Scan for the cell matching the given text and deliver its (X, Y) coordinate at center. 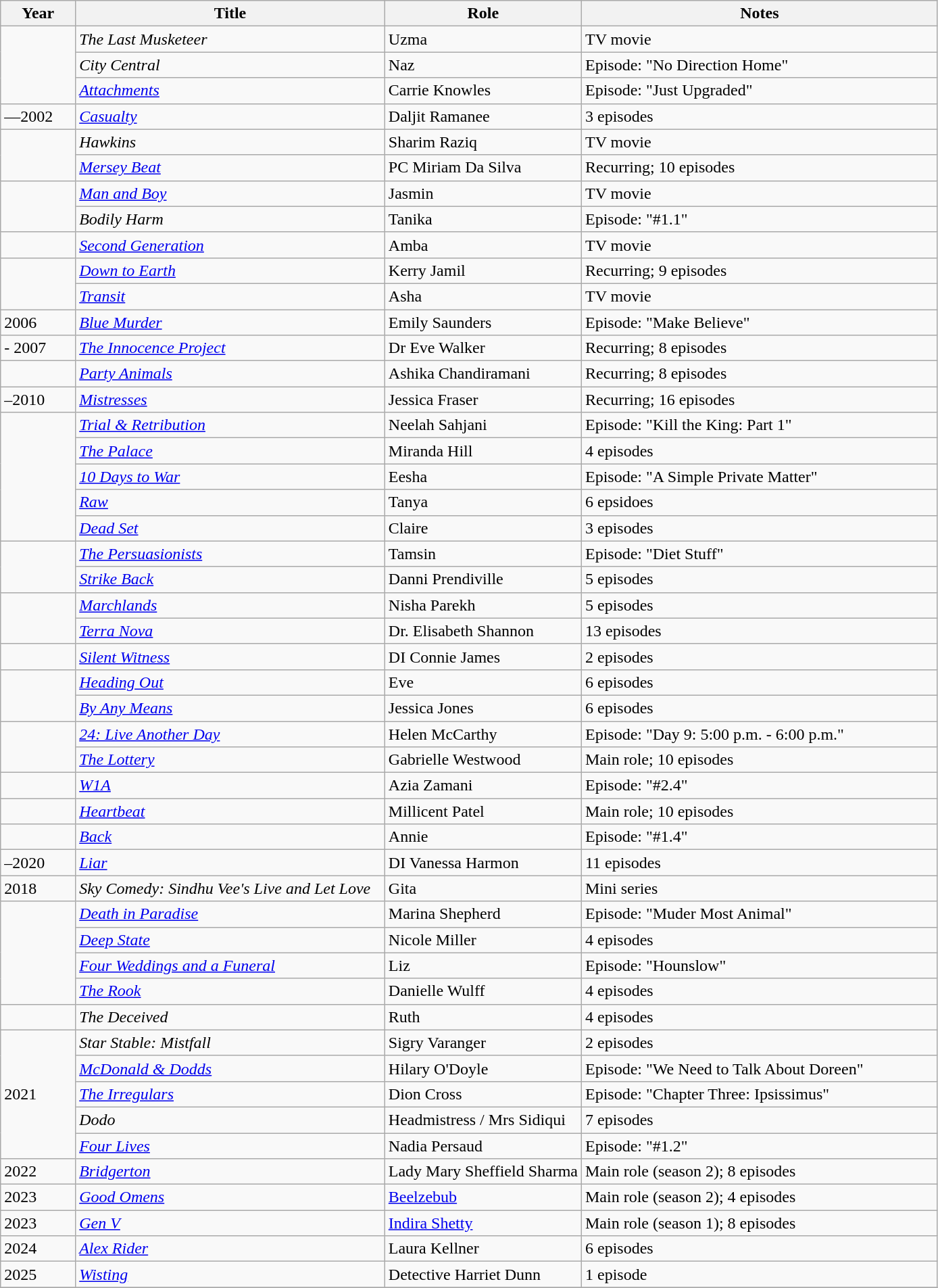
City Central (230, 65)
Claire (483, 528)
The Lottery (230, 760)
Laura Kellner (483, 1249)
Detective Harriet Dunn (483, 1274)
Party Animals (230, 374)
Episode: "Hounslow" (760, 965)
Gita (483, 888)
Nadia Persaud (483, 1146)
Notes (760, 14)
Jessica Jones (483, 708)
Dodo (230, 1120)
—2002 (38, 116)
Tanika (483, 219)
Amba (483, 245)
The Last Musketeer (230, 39)
DI Connie James (483, 657)
Trial & Retribution (230, 425)
2025 (38, 1274)
Neelah Sahjani (483, 425)
Sigry Varanger (483, 1043)
The Innocence Project (230, 348)
Raw (230, 502)
Danielle Wulff (483, 991)
Main role (season 2); 8 episodes (760, 1172)
Episode: "Kill the King: Part 1" (760, 425)
Back (230, 837)
Attachments (230, 91)
Hilary O'Doyle (483, 1068)
Episode: "No Direction Home" (760, 65)
Dead Set (230, 528)
–2020 (38, 863)
Gabrielle Westwood (483, 760)
Tanya (483, 502)
Death in Paradise (230, 914)
Episode: "Diet Stuff" (760, 554)
Four Weddings and a Funeral (230, 965)
- 2007 (38, 348)
Good Omens (230, 1197)
McDonald & Dodds (230, 1068)
Uzma (483, 39)
Deep State (230, 940)
The Persuasionists (230, 554)
Emily Saunders (483, 323)
Recurring; 16 episodes (760, 400)
Episode: "#1.4" (760, 837)
Recurring; 10 episodes (760, 168)
The Irregulars (230, 1094)
Role (483, 14)
Transit (230, 296)
Daljit Ramanee (483, 116)
Beelzebub (483, 1197)
Bridgerton (230, 1172)
Main role (season 2); 4 episodes (760, 1197)
Dion Cross (483, 1094)
Episode: "#2.4" (760, 786)
Episode: "We Need to Talk About Doreen" (760, 1068)
Episode: "Muder Most Animal" (760, 914)
Annie (483, 837)
7 episodes (760, 1120)
Recurring; 9 episodes (760, 270)
Helen McCarthy (483, 734)
Sharim Raziq (483, 142)
Mini series (760, 888)
The Rook (230, 991)
Millicent Patel (483, 811)
11 episodes (760, 863)
Episode: "A Simple Private Matter" (760, 477)
Second Generation (230, 245)
By Any Means (230, 708)
Star Stable: Mistfall (230, 1043)
DI Vanessa Harmon (483, 863)
Danni Prendiville (483, 579)
Jessica Fraser (483, 400)
Episode: "Make Believe" (760, 323)
Kerry Jamil (483, 270)
Gen V (230, 1223)
–2010 (38, 400)
Episode: "#1.2" (760, 1146)
Eve (483, 682)
Bodily Harm (230, 219)
Naz (483, 65)
10 Days to War (230, 477)
Ruth (483, 1017)
Year (38, 14)
Asha (483, 296)
Sky Comedy: Sindhu Vee's Live and Let Love (230, 888)
Nicole Miller (483, 940)
2024 (38, 1249)
Lady Mary Sheffield Sharma (483, 1172)
2022 (38, 1172)
Ashika Chandiramani (483, 374)
Man and Boy (230, 193)
Mersey Beat (230, 168)
Episode: "Just Upgraded" (760, 91)
Headmistress / Mrs Sidiqui (483, 1120)
Dr Eve Walker (483, 348)
Hawkins (230, 142)
Casualty (230, 116)
Liz (483, 965)
Episode: "Day 9: 5:00 p.m. - 6:00 p.m." (760, 734)
Four Lives (230, 1146)
Strike Back (230, 579)
6 epsidoes (760, 502)
Heading Out (230, 682)
Episode: "#1.1" (760, 219)
Miranda Hill (483, 451)
1 episode (760, 1274)
Jasmin (483, 193)
The Deceived (230, 1017)
2006 (38, 323)
Blue Murder (230, 323)
2021 (38, 1094)
Azia Zamani (483, 786)
Liar (230, 863)
2018 (38, 888)
Dr. Elisabeth Shannon (483, 631)
24: Live Another Day (230, 734)
PC Miriam Da Silva (483, 168)
Tamsin (483, 554)
Marchlands (230, 605)
Silent Witness (230, 657)
Down to Earth (230, 270)
Marina Shepherd (483, 914)
Episode: "Chapter Three: Ipsissimus" (760, 1094)
Carrie Knowles (483, 91)
Alex Rider (230, 1249)
13 episodes (760, 631)
Terra Nova (230, 631)
Nisha Parekh (483, 605)
Heartbeat (230, 811)
W1A (230, 786)
The Palace (230, 451)
Mistresses (230, 400)
Main role (season 1); 8 episodes (760, 1223)
Indira Shetty (483, 1223)
Title (230, 14)
Wisting (230, 1274)
Eesha (483, 477)
